Determine the (X, Y) coordinate at the center of the cell enclosing the given text.  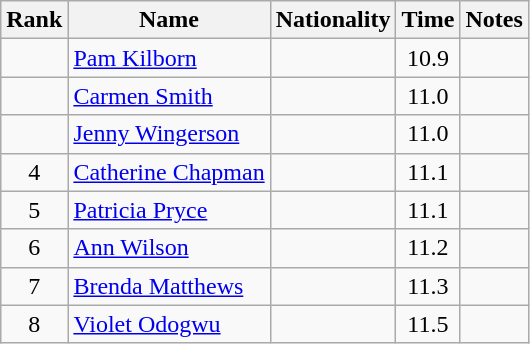
Notes (494, 20)
Brenda Matthews (169, 286)
Patricia Pryce (169, 210)
Rank (34, 20)
6 (34, 248)
7 (34, 286)
Violet Odogwu (169, 324)
11.3 (428, 286)
11.2 (428, 248)
5 (34, 210)
Ann Wilson (169, 248)
Nationality (333, 20)
8 (34, 324)
Pam Kilborn (169, 58)
Jenny Wingerson (169, 134)
4 (34, 172)
10.9 (428, 58)
Carmen Smith (169, 96)
Time (428, 20)
Name (169, 20)
11.5 (428, 324)
Catherine Chapman (169, 172)
